Search for the cell housing the specified text and yield its (x, y) center coordinate. 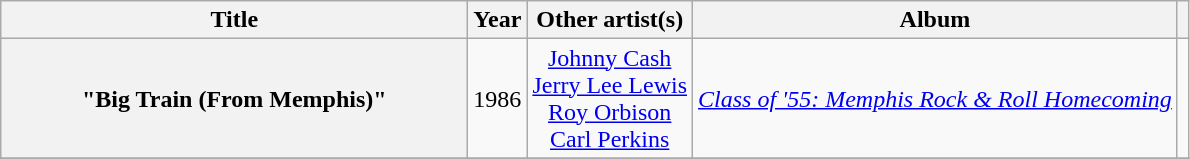
Johnny CashJerry Lee LewisRoy OrbisonCarl Perkins (610, 98)
Album (936, 20)
Title (234, 20)
Class of '55: Memphis Rock & Roll Homecoming (936, 98)
Year (498, 20)
1986 (498, 98)
"Big Train (From Memphis)" (234, 98)
Other artist(s) (610, 20)
